Detect which cell encompasses the target text, then output its (x, y) center coordinate. 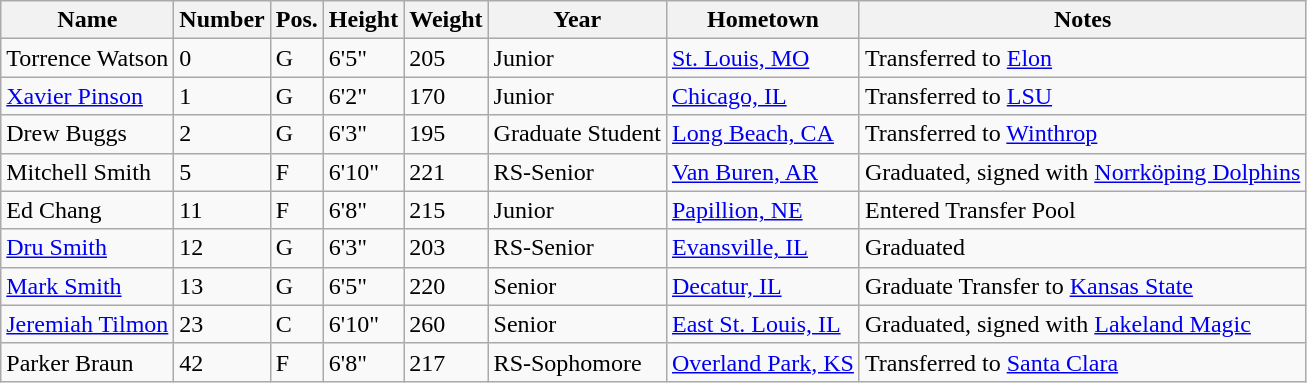
215 (446, 210)
Dru Smith (88, 248)
2 (222, 134)
217 (446, 362)
12 (222, 248)
Decatur, IL (762, 286)
195 (446, 134)
Transferred to Elon (1082, 58)
Pos. (296, 20)
Papillion, NE (762, 210)
Transferred to LSU (1082, 96)
Hometown (762, 20)
Jeremiah Tilmon (88, 324)
0 (222, 58)
Number (222, 20)
East St. Louis, IL (762, 324)
42 (222, 362)
C (296, 324)
23 (222, 324)
Mark Smith (88, 286)
RS-Sophomore (577, 362)
221 (446, 172)
Transferred to Santa Clara (1082, 362)
11 (222, 210)
Drew Buggs (88, 134)
Parker Braun (88, 362)
6'2" (363, 96)
Ed Chang (88, 210)
Graduated, signed with Norrköping Dolphins (1082, 172)
Mitchell Smith (88, 172)
Graduated (1082, 248)
Chicago, IL (762, 96)
Transferred to Winthrop (1082, 134)
Name (88, 20)
Overland Park, KS (762, 362)
Notes (1082, 20)
Graduate Student (577, 134)
Entered Transfer Pool (1082, 210)
220 (446, 286)
Torrence Watson (88, 58)
Xavier Pinson (88, 96)
Long Beach, CA (762, 134)
Year (577, 20)
13 (222, 286)
260 (446, 324)
Graduate Transfer to Kansas State (1082, 286)
Height (363, 20)
5 (222, 172)
Graduated, signed with Lakeland Magic (1082, 324)
205 (446, 58)
Evansville, IL (762, 248)
St. Louis, MO (762, 58)
170 (446, 96)
1 (222, 96)
Van Buren, AR (762, 172)
Weight (446, 20)
203 (446, 248)
